Search for the cell housing the specified text and yield its (X, Y) center coordinate. 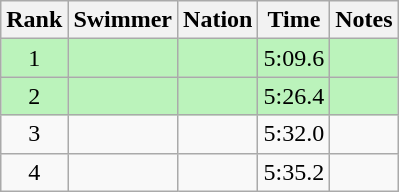
5:32.0 (294, 134)
3 (34, 134)
Nation (218, 20)
Time (294, 20)
4 (34, 172)
Swimmer (123, 20)
2 (34, 96)
Notes (364, 20)
Rank (34, 20)
5:09.6 (294, 58)
5:26.4 (294, 96)
5:35.2 (294, 172)
1 (34, 58)
